Pinpoint the cell where the given text exists, returning its [X, Y] midpoint coordinate. 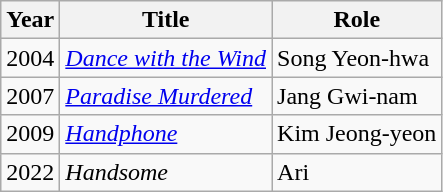
2007 [30, 96]
Song Yeon-hwa [357, 58]
Jang Gwi-nam [357, 96]
Year [30, 20]
2022 [30, 172]
Handphone [166, 134]
Paradise Murdered [166, 96]
Title [166, 20]
2004 [30, 58]
Kim Jeong-yeon [357, 134]
Ari [357, 172]
Role [357, 20]
Handsome [166, 172]
2009 [30, 134]
Dance with the Wind [166, 58]
